Return the (X, Y) coordinate for the center point of the cell that contains the specified text.  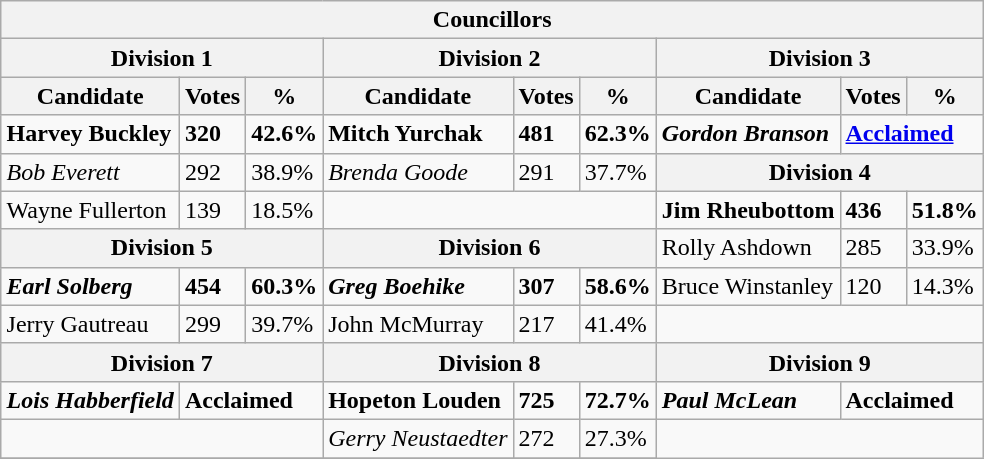
14.3% (944, 286)
272 (546, 438)
291 (546, 172)
27.3% (618, 438)
299 (212, 324)
Harvey Buckley (90, 134)
Councillors (492, 20)
Division 3 (820, 58)
Lois Habberfield (90, 400)
Earl Solberg (90, 286)
Jim Rheubottom (748, 210)
John McMurray (418, 324)
Division 9 (820, 362)
Division 8 (490, 362)
139 (212, 210)
41.4% (618, 324)
33.9% (944, 248)
72.7% (618, 400)
38.9% (284, 172)
120 (873, 286)
436 (873, 210)
Wayne Fullerton (90, 210)
58.6% (618, 286)
292 (212, 172)
725 (546, 400)
Gerry Neustaedter (418, 438)
39.7% (284, 324)
Brenda Goode (418, 172)
Jerry Gautreau (90, 324)
Rolly Ashdown (748, 248)
Division 7 (162, 362)
285 (873, 248)
62.3% (618, 134)
Hopeton Louden (418, 400)
37.7% (618, 172)
Bruce Winstanley (748, 286)
Division 5 (162, 248)
51.8% (944, 210)
Mitch Yurchak (418, 134)
320 (212, 134)
481 (546, 134)
Division 6 (490, 248)
307 (546, 286)
Gordon Branson (748, 134)
18.5% (284, 210)
Division 4 (820, 172)
Division 2 (490, 58)
42.6% (284, 134)
Division 1 (162, 58)
Bob Everett (90, 172)
60.3% (284, 286)
Greg Boehike (418, 286)
454 (212, 286)
Paul McLean (748, 400)
217 (546, 324)
